Identify which cell holds the provided text, then report its [x, y] central coordinate. 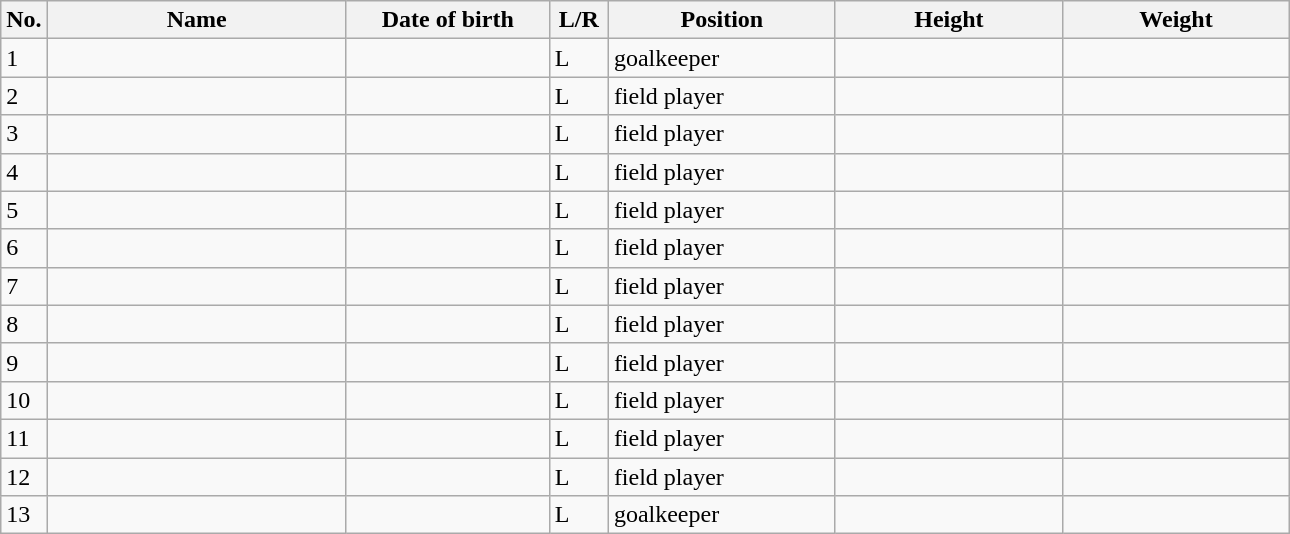
13 [24, 515]
Name [196, 20]
10 [24, 400]
L/R [578, 20]
No. [24, 20]
8 [24, 324]
Height [948, 20]
7 [24, 286]
Date of birth [448, 20]
6 [24, 248]
11 [24, 438]
2 [24, 96]
1 [24, 58]
Position [722, 20]
3 [24, 134]
5 [24, 210]
9 [24, 362]
12 [24, 477]
Weight [1176, 20]
4 [24, 172]
